Pinpoint the cell where the given text exists, returning its (x, y) midpoint coordinate. 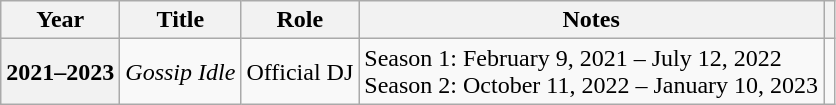
Notes (592, 20)
Gossip Idle (180, 72)
Season 1: February 9, 2021 – July 12, 2022Season 2: October 11, 2022 – January 10, 2023 (592, 72)
Role (300, 20)
Year (60, 20)
2021–2023 (60, 72)
Official DJ (300, 72)
Title (180, 20)
